From the cell containing the given text, extract its center point as [x, y] coordinate. 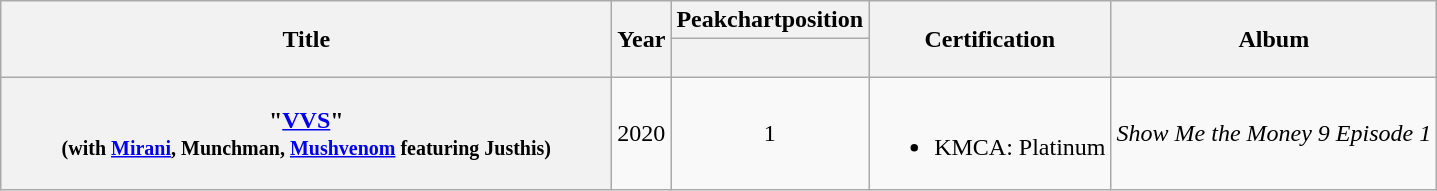
Title [306, 39]
Year [642, 39]
Certification [990, 39]
"VVS"(with Mirani, Munchman, Mushvenom featuring Justhis) [306, 134]
1 [770, 134]
Show Me the Money 9 Episode 1 [1274, 134]
Peakchartposition [770, 20]
KMCA: Platinum [990, 134]
Album [1274, 39]
2020 [642, 134]
